Identify which cell holds the provided text, then report its (X, Y) central coordinate. 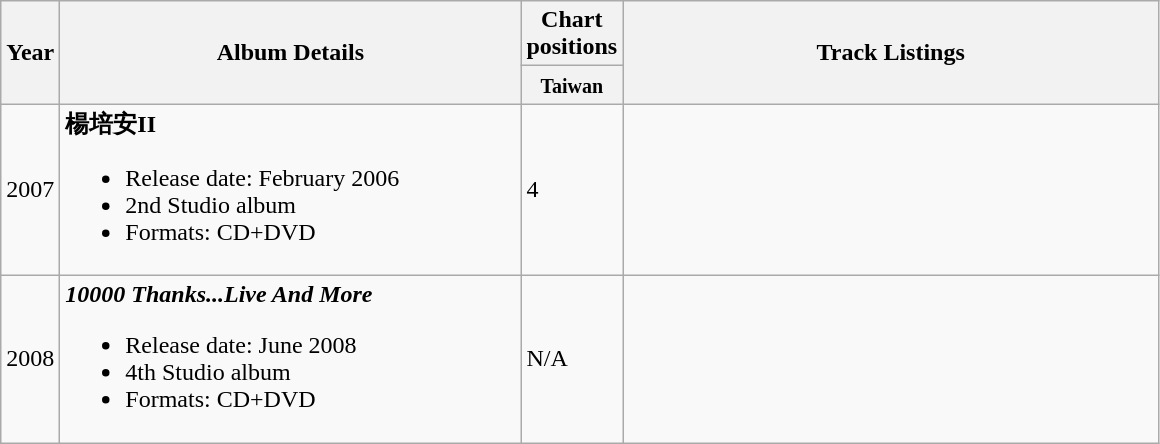
N/A (572, 358)
Taiwan (572, 85)
10000 Thanks...Live And MoreRelease date: June 20084th Studio albumFormats: CD+DVD (290, 358)
2008 (30, 358)
Track Listings (891, 52)
2007 (30, 190)
Year (30, 52)
楊培安IIRelease date: February 20062nd Studio albumFormats: CD+DVD (290, 190)
4 (572, 190)
Chart positions (572, 34)
Album Details (290, 52)
